Extract the (x, y) coordinate from the center of the cell holding the provided text.  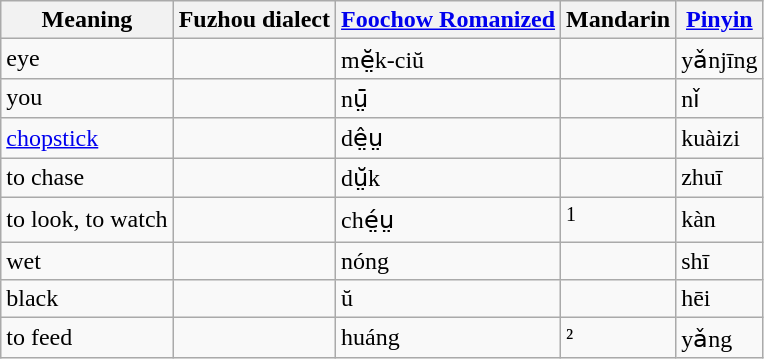
zhuī (720, 178)
Fuzhou dialect (254, 20)
Meaning (87, 20)
black (87, 299)
1 (618, 220)
you (87, 98)
nṳ̄ (448, 98)
Pinyin (720, 20)
shī (720, 261)
ŭ (448, 299)
yǎng (720, 338)
dṳ̆k (448, 178)
hēi (720, 299)
yǎnjīng (720, 59)
kàn (720, 220)
to chase (87, 178)
Foochow Romanized (448, 20)
mĕ̤k-ciŭ (448, 59)
to look, to watch (87, 220)
wet (87, 261)
to feed (87, 338)
nǐ (720, 98)
huáng (448, 338)
kuàizi (720, 138)
chopstick (87, 138)
nóng (448, 261)
Mandarin (618, 20)
dê̤ṳ (448, 138)
² (618, 338)
eye (87, 59)
ché̤ṳ (448, 220)
